Determine the [x, y] coordinate at the center of the cell enclosing the given text.  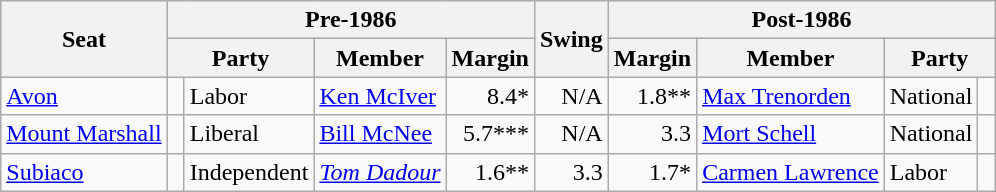
Liberal [249, 134]
1.6** [490, 172]
Swing [571, 39]
Bill McNee [380, 134]
Subiaco [84, 172]
Post-1986 [802, 20]
Pre-1986 [350, 20]
Mount Marshall [84, 134]
Carmen Lawrence [791, 172]
1.7* [652, 172]
Independent [249, 172]
1.8** [652, 96]
Tom Dadour [380, 172]
8.4* [490, 96]
5.7*** [490, 134]
Max Trenorden [791, 96]
Avon [84, 96]
Mort Schell [791, 134]
Seat [84, 39]
Ken McIver [380, 96]
